Search for the cell housing the specified text and yield its (X, Y) center coordinate. 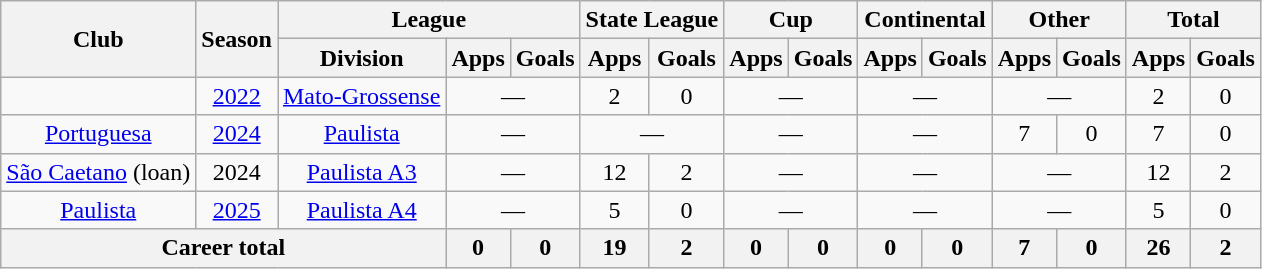
Season (237, 39)
League (430, 20)
Paulista A4 (362, 210)
Continental (925, 20)
Mato-Grossense (362, 96)
State League (652, 20)
26 (1158, 248)
Division (362, 58)
São Caetano (loan) (98, 172)
Club (98, 39)
Paulista A3 (362, 172)
Cup (791, 20)
2022 (237, 96)
Total (1193, 20)
Career total (224, 248)
19 (614, 248)
Other (1059, 20)
2025 (237, 210)
Portuguesa (98, 134)
